Extract the [X, Y] coordinate from the center of the cell holding the provided text.  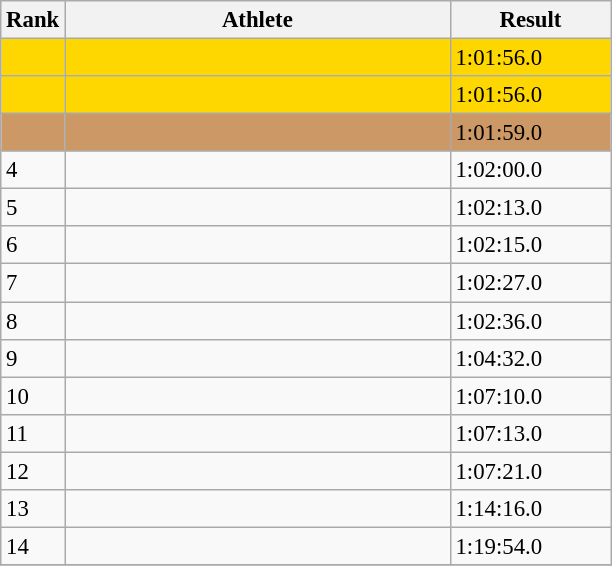
12 [33, 471]
14 [33, 546]
Rank [33, 20]
1:19:54.0 [530, 546]
1:14:16.0 [530, 509]
13 [33, 509]
9 [33, 358]
1:02:13.0 [530, 208]
6 [33, 245]
7 [33, 283]
10 [33, 396]
1:02:00.0 [530, 170]
11 [33, 433]
1:07:21.0 [530, 471]
1:02:36.0 [530, 321]
1:07:10.0 [530, 396]
1:04:32.0 [530, 358]
5 [33, 208]
1:02:15.0 [530, 245]
1:01:59.0 [530, 133]
1:07:13.0 [530, 433]
Result [530, 20]
Athlete [258, 20]
1:02:27.0 [530, 283]
8 [33, 321]
4 [33, 170]
